Determine the (x, y) coordinate at the center of the cell enclosing the given text.  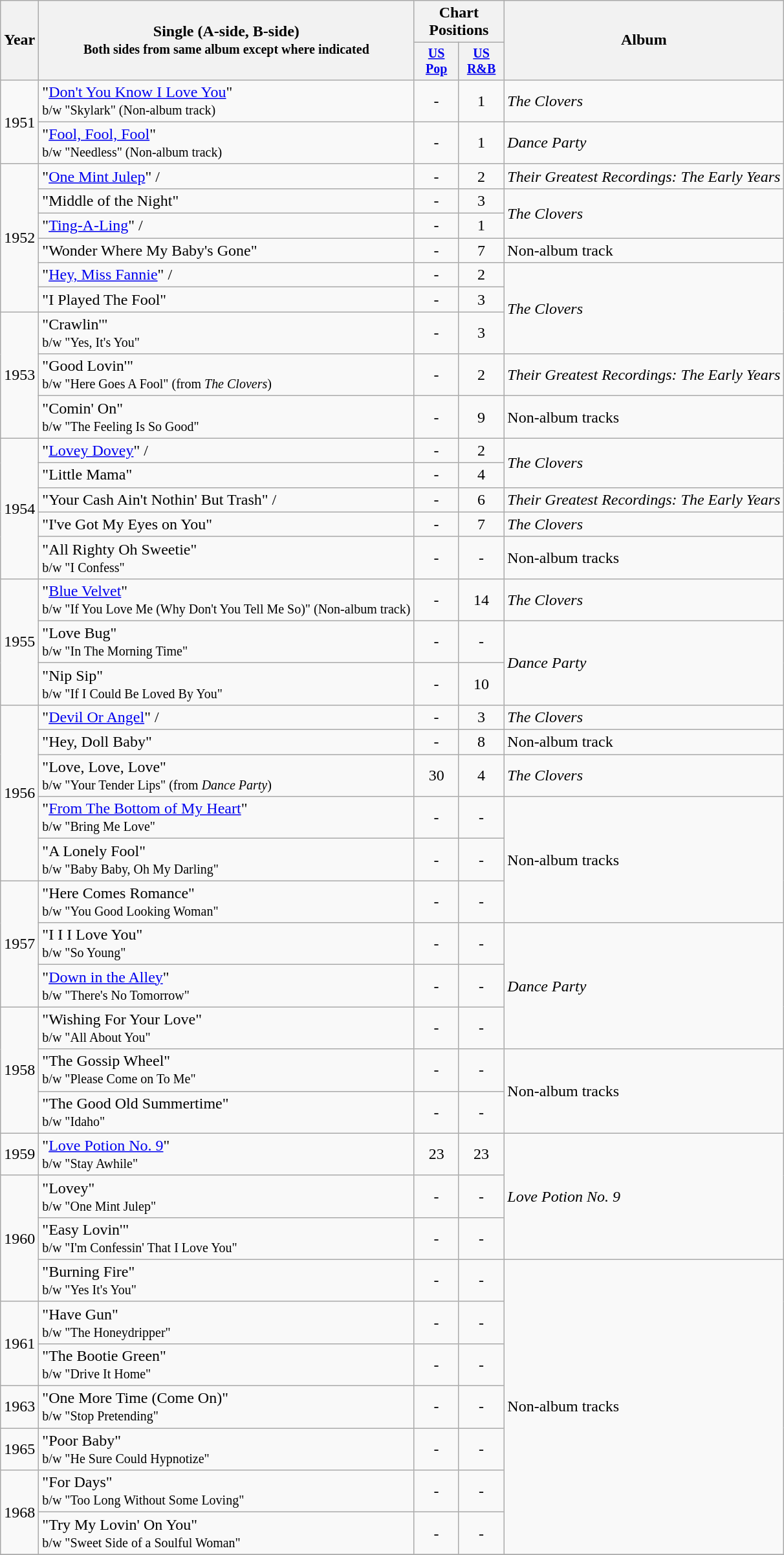
"Don't You Know I Love You"b/w "Skylark" (Non-album track) (226, 101)
"The Bootie Green"b/w "Drive It Home" (226, 1364)
1951 (19, 122)
"Love Bug"b/w "In The Morning Time" (226, 642)
"Here Comes Romance"b/w "You Good Looking Woman" (226, 902)
"From The Bottom of My Heart"b/w "Bring Me Love" (226, 818)
9 (481, 417)
"Down in the Alley"b/w "There's No Tomorrow" (226, 986)
1963 (19, 1407)
1965 (19, 1450)
"Poor Baby"b/w "He Sure Could Hypnotize" (226, 1450)
"Hey, Doll Baby" (226, 742)
10 (481, 683)
"I've Got My Eyes on You" (226, 524)
"Good Lovin'"b/w "Here Goes A Fool" (from The Clovers) (226, 375)
"Crawlin'"b/w "Yes, It's You" (226, 333)
1959 (19, 1154)
"Try My Lovin' On You"b/w "Sweet Side of a Soulful Woman" (226, 1534)
"Nip Sip"b/w "If I Could Be Loved By You" (226, 683)
"Little Mama" (226, 475)
1958 (19, 1070)
1961 (19, 1343)
"The Gossip Wheel"b/w "Please Come on To Me" (226, 1070)
30 (436, 775)
Single (A-side, B-side)Both sides from same album except where indicated (226, 40)
"One Mint Julep" / (226, 176)
"Hey, Miss Fannie" / (226, 275)
"The Good Old Summertime"b/w "Idaho" (226, 1112)
"Lovey Dovey" / (226, 450)
"Burning Fire"b/w "Yes It's You" (226, 1280)
"Middle of the Night" (226, 201)
"Fool, Fool, Fool"b/w "Needless" (Non-album track) (226, 142)
14 (481, 599)
1954 (19, 509)
"Wishing For Your Love"b/w "All About You" (226, 1028)
"Lovey"b/w "One Mint Julep" (226, 1196)
"I I I Love You"b/w "So Young" (226, 943)
1968 (19, 1512)
1956 (19, 792)
"Your Cash Ain't Nothin' But Trash" / (226, 500)
1955 (19, 642)
6 (481, 500)
"Ting-A-Ling" / (226, 226)
"Wonder Where My Baby's Gone" (226, 250)
"I Played The Fool" (226, 300)
Love Potion No. 9 (644, 1196)
Album (644, 40)
"One More Time (Come On)"b/w "Stop Pretending" (226, 1407)
1953 (19, 375)
"Love, Love, Love"b/w "Your Tender Lips" (from Dance Party) (226, 775)
1957 (19, 943)
"Devil Or Angel" / (226, 717)
"All Righty Oh Sweetie"b/w "I Confess" (226, 558)
"Comin' On"b/w "The Feeling Is So Good" (226, 417)
"Blue Velvet"b/w "If You Love Me (Why Don't You Tell Me So)" (Non-album track) (226, 599)
USR&B (481, 61)
"For Days"b/w "Too Long Without Some Loving" (226, 1491)
"Love Potion No. 9"b/w "Stay Awhile" (226, 1154)
US Pop (436, 61)
Chart Positions (459, 22)
"A Lonely Fool"b/w "Baby Baby, Oh My Darling" (226, 859)
"Easy Lovin'"b/w "I'm Confessin' That I Love You" (226, 1239)
8 (481, 742)
Year (19, 40)
"Have Gun"b/w "The Honeydripper" (226, 1323)
1960 (19, 1239)
1952 (19, 237)
